Extract the (x, y) coordinate from the center of the cell holding the provided text.  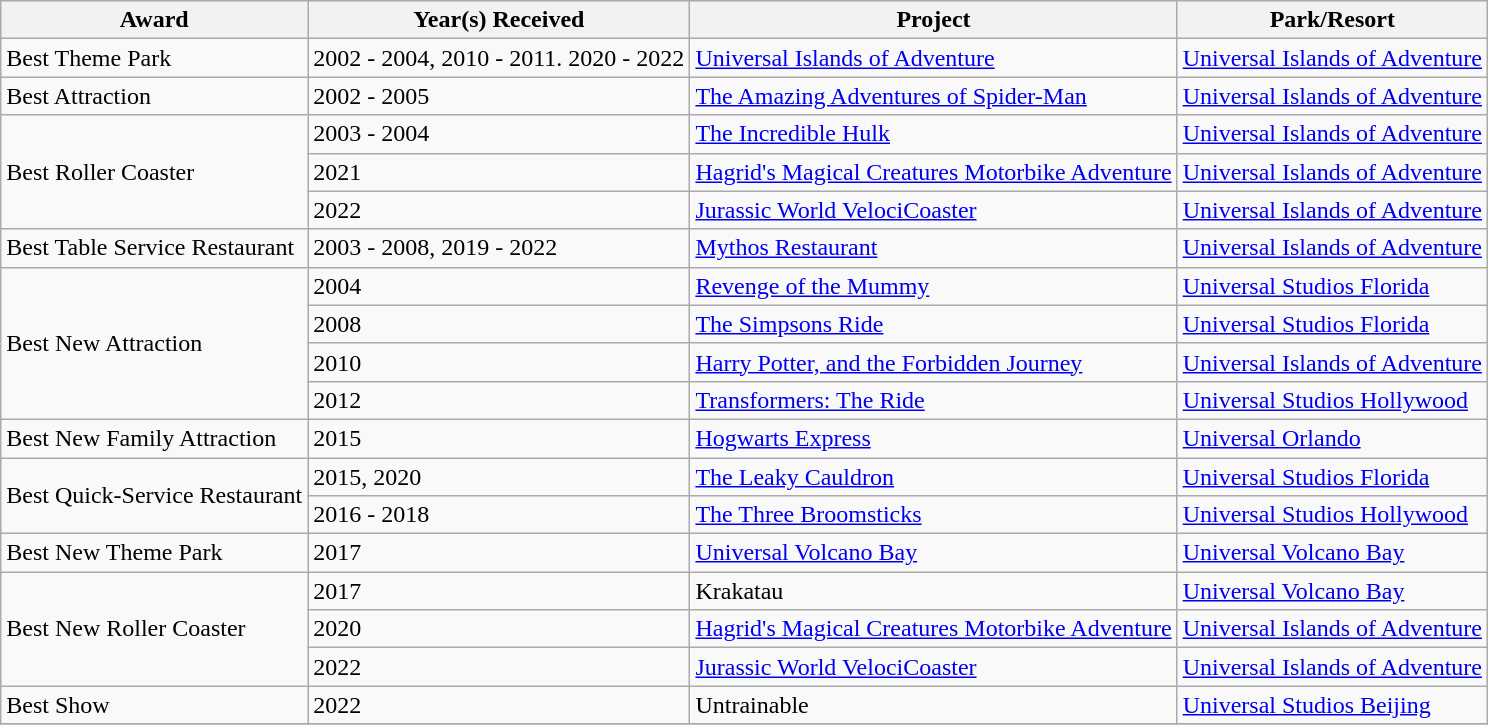
The Amazing Adventures of Spider-Man (934, 96)
Year(s) Received (499, 20)
Best Table Service Restaurant (154, 248)
2008 (499, 324)
2021 (499, 172)
Best Roller Coaster (154, 172)
Award (154, 20)
Best Theme Park (154, 58)
2010 (499, 362)
Best New Roller Coaster (154, 629)
2012 (499, 400)
Universal Studios Beijing (1332, 705)
Park/Resort (1332, 20)
The Leaky Cauldron (934, 477)
Harry Potter, and the Forbidden Journey (934, 362)
2016 - 2018 (499, 515)
The Incredible Hulk (934, 134)
2002 - 2005 (499, 96)
Best Quick-Service Restaurant (154, 496)
2020 (499, 629)
2015 (499, 438)
2004 (499, 286)
Mythos Restaurant (934, 248)
Best New Attraction (154, 343)
Best New Theme Park (154, 553)
Krakatau (934, 591)
2002 - 2004, 2010 - 2011. 2020 - 2022 (499, 58)
2015, 2020 (499, 477)
Best Attraction (154, 96)
Hogwarts Express (934, 438)
The Simpsons Ride (934, 324)
Project (934, 20)
Best Show (154, 705)
Revenge of the Mummy (934, 286)
Universal Orlando (1332, 438)
Best New Family Attraction (154, 438)
Untrainable (934, 705)
Transformers: The Ride (934, 400)
2003 - 2004 (499, 134)
The Three Broomsticks (934, 515)
2003 - 2008, 2019 - 2022 (499, 248)
